Detect which cell encompasses the target text, then output its (x, y) center coordinate. 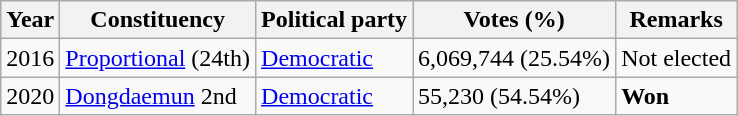
Not elected (676, 58)
55,230 (54.54%) (514, 96)
Proportional (24th) (158, 58)
Remarks (676, 20)
6,069,744 (25.54%) (514, 58)
Won (676, 96)
Dongdaemun 2nd (158, 96)
2020 (30, 96)
Political party (334, 20)
Votes (%) (514, 20)
Year (30, 20)
Constituency (158, 20)
2016 (30, 58)
